Extract the [X, Y] coordinate from the center of the cell holding the provided text.  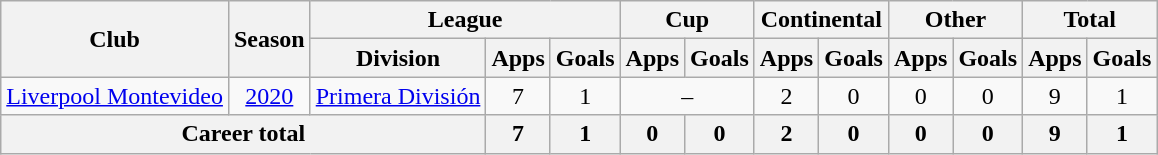
Division [398, 58]
Club [115, 39]
Career total [244, 134]
Season [269, 39]
Continental [821, 20]
Total [1090, 20]
Primera División [398, 96]
Other [955, 20]
Liverpool Montevideo [115, 96]
League [465, 20]
– [687, 96]
2020 [269, 96]
Cup [687, 20]
